Search for the cell housing the specified text and yield its (x, y) center coordinate. 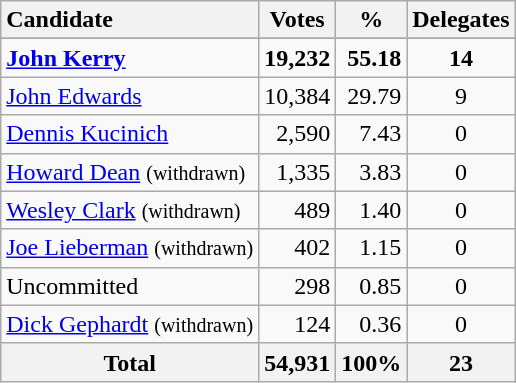
2,590 (298, 134)
489 (298, 210)
Wesley Clark (withdrawn) (130, 210)
Delegates (461, 20)
100% (372, 362)
402 (298, 248)
Candidate (130, 20)
55.18 (372, 58)
Dennis Kucinich (130, 134)
124 (298, 324)
7.43 (372, 134)
14 (461, 58)
1,335 (298, 172)
% (372, 20)
John Kerry (130, 58)
19,232 (298, 58)
29.79 (372, 96)
298 (298, 286)
54,931 (298, 362)
9 (461, 96)
John Edwards (130, 96)
Total (130, 362)
Dick Gephardt (withdrawn) (130, 324)
Joe Lieberman (withdrawn) (130, 248)
0.85 (372, 286)
0.36 (372, 324)
3.83 (372, 172)
10,384 (298, 96)
Howard Dean (withdrawn) (130, 172)
Uncommitted (130, 286)
Votes (298, 20)
1.15 (372, 248)
1.40 (372, 210)
23 (461, 362)
